Detect which cell encompasses the target text, then output its [x, y] center coordinate. 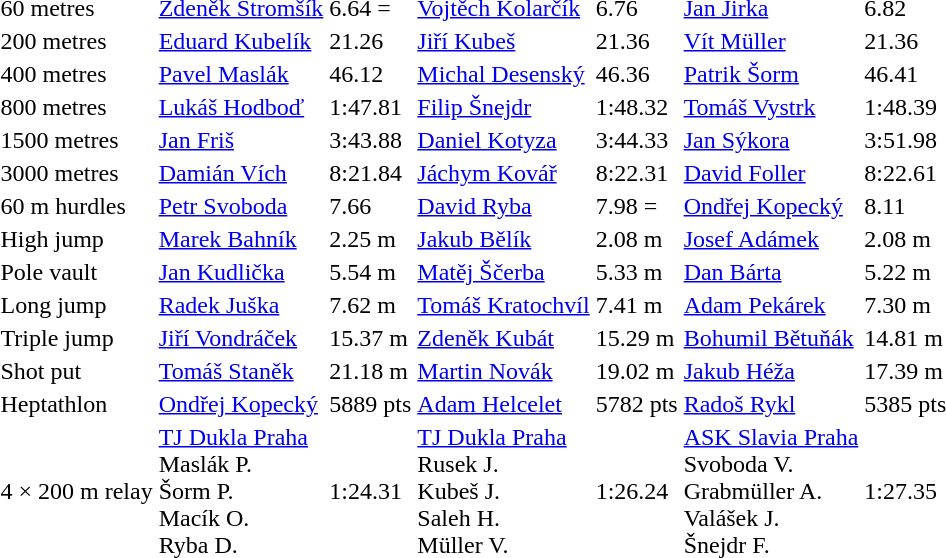
2.25 m [370, 239]
3:43.88 [370, 140]
7.62 m [370, 305]
5.54 m [370, 272]
Jakub Bělík [504, 239]
Damián Vích [241, 173]
Petr Svoboda [241, 206]
Radoš Rykl [771, 404]
Tomáš Kratochvíl [504, 305]
1:48.32 [636, 107]
Jan Friš [241, 140]
8:21.84 [370, 173]
Lukáš Hodboď [241, 107]
15.29 m [636, 338]
3:44.33 [636, 140]
Jiří Kubeš [504, 41]
Patrik Šorm [771, 74]
Bohumil Bětuňák [771, 338]
Radek Juška [241, 305]
21.18 m [370, 371]
Adam Pekárek [771, 305]
19.02 m [636, 371]
David Foller [771, 173]
Tomáš Staněk [241, 371]
46.36 [636, 74]
5782 pts [636, 404]
Jakub Héža [771, 371]
Tomáš Vystrk [771, 107]
Adam Helcelet [504, 404]
Zdeněk Kubát [504, 338]
21.36 [636, 41]
Vít Müller [771, 41]
Pavel Maslák [241, 74]
Martin Novák [504, 371]
7.66 [370, 206]
Jiří Vondráček [241, 338]
Matěj Ščerba [504, 272]
Michal Desenský [504, 74]
Filip Šnejdr [504, 107]
Jan Sýkora [771, 140]
2.08 m [636, 239]
7.41 m [636, 305]
15.37 m [370, 338]
7.98 = [636, 206]
Marek Bahník [241, 239]
Eduard Kubelík [241, 41]
46.12 [370, 74]
Dan Bárta [771, 272]
21.26 [370, 41]
Daniel Kotyza [504, 140]
1:47.81 [370, 107]
5.33 m [636, 272]
5889 pts [370, 404]
8:22.31 [636, 173]
Jáchym Kovář [504, 173]
David Ryba [504, 206]
Josef Adámek [771, 239]
Jan Kudlička [241, 272]
